Extract the (x, y) coordinate from the center of the cell holding the provided text.  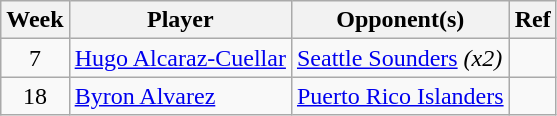
Hugo Alcaraz-Cuellar (180, 58)
Puerto Rico Islanders (400, 96)
Player (180, 20)
Week (35, 20)
Byron Alvarez (180, 96)
Seattle Sounders (x2) (400, 58)
Opponent(s) (400, 20)
18 (35, 96)
7 (35, 58)
Ref (532, 20)
